Search for the cell housing the specified text and yield its (X, Y) center coordinate. 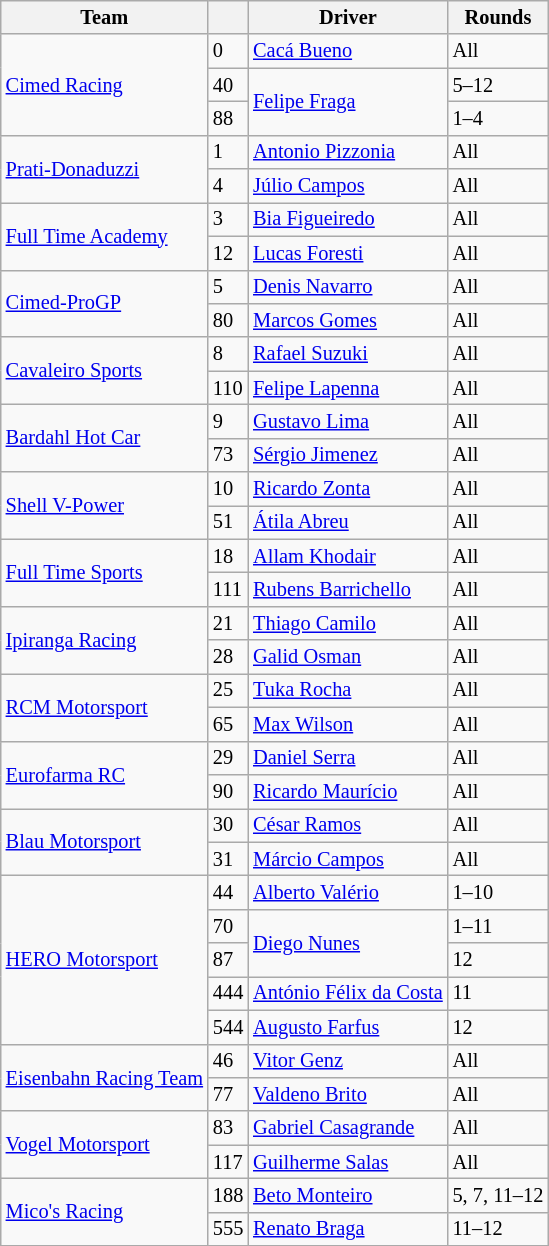
Driver (348, 17)
1–10 (498, 892)
Vogel Motorsport (104, 1144)
Rounds (498, 17)
Daniel Serra (348, 758)
3 (228, 219)
Rubens Barrichello (348, 589)
Thiago Camilo (348, 623)
César Ramos (348, 825)
65 (228, 724)
444 (228, 993)
Augusto Farfus (348, 1027)
Gustavo Lima (348, 421)
Cacá Bueno (348, 51)
83 (228, 1128)
Gabriel Casagrande (348, 1128)
Bia Figueiredo (348, 219)
Diego Nunes (348, 942)
Shell V-Power (104, 506)
Eisenbahn Racing Team (104, 1078)
Valdeno Brito (348, 1094)
9 (228, 421)
Eurofarma RC (104, 774)
77 (228, 1094)
Denis Navarro (348, 287)
Prati-Donaduzzi (104, 168)
46 (228, 1061)
Renato Braga (348, 1229)
555 (228, 1229)
Blau Motorsport (104, 842)
40 (228, 85)
Antonio Pizzonia (348, 152)
87 (228, 960)
31 (228, 859)
73 (228, 455)
29 (228, 758)
1 (228, 152)
8 (228, 354)
Allam Khodair (348, 556)
Galid Osman (348, 657)
70 (228, 926)
5, 7, 11–12 (498, 1195)
4 (228, 186)
51 (228, 522)
30 (228, 825)
188 (228, 1195)
44 (228, 892)
117 (228, 1162)
11–12 (498, 1229)
Bardahl Hot Car (104, 438)
5 (228, 287)
5–12 (498, 85)
90 (228, 791)
111 (228, 589)
Full Time Sports (104, 572)
Felipe Fraga (348, 102)
544 (228, 1027)
Átila Abreu (348, 522)
Ipiranga Racing (104, 640)
António Félix da Costa (348, 993)
Felipe Lapenna (348, 388)
80 (228, 320)
Vitor Genz (348, 1061)
25 (228, 690)
Max Wilson (348, 724)
Cimed-ProGP (104, 304)
Lucas Foresti (348, 253)
21 (228, 623)
110 (228, 388)
88 (228, 118)
0 (228, 51)
18 (228, 556)
HERO Motorsport (104, 959)
1–4 (498, 118)
Guilherme Salas (348, 1162)
Ricardo Maurício (348, 791)
Alberto Valério (348, 892)
Marcos Gomes (348, 320)
RCM Motorsport (104, 706)
Beto Monteiro (348, 1195)
Cimed Racing (104, 84)
Ricardo Zonta (348, 489)
Cavaleiro Sports (104, 370)
28 (228, 657)
Márcio Campos (348, 859)
10 (228, 489)
11 (498, 993)
Sérgio Jimenez (348, 455)
Júlio Campos (348, 186)
Rafael Suzuki (348, 354)
Team (104, 17)
Tuka Rocha (348, 690)
1–11 (498, 926)
Full Time Academy (104, 236)
Mico's Racing (104, 1212)
